Identify which cell holds the provided text, then report its [X, Y] central coordinate. 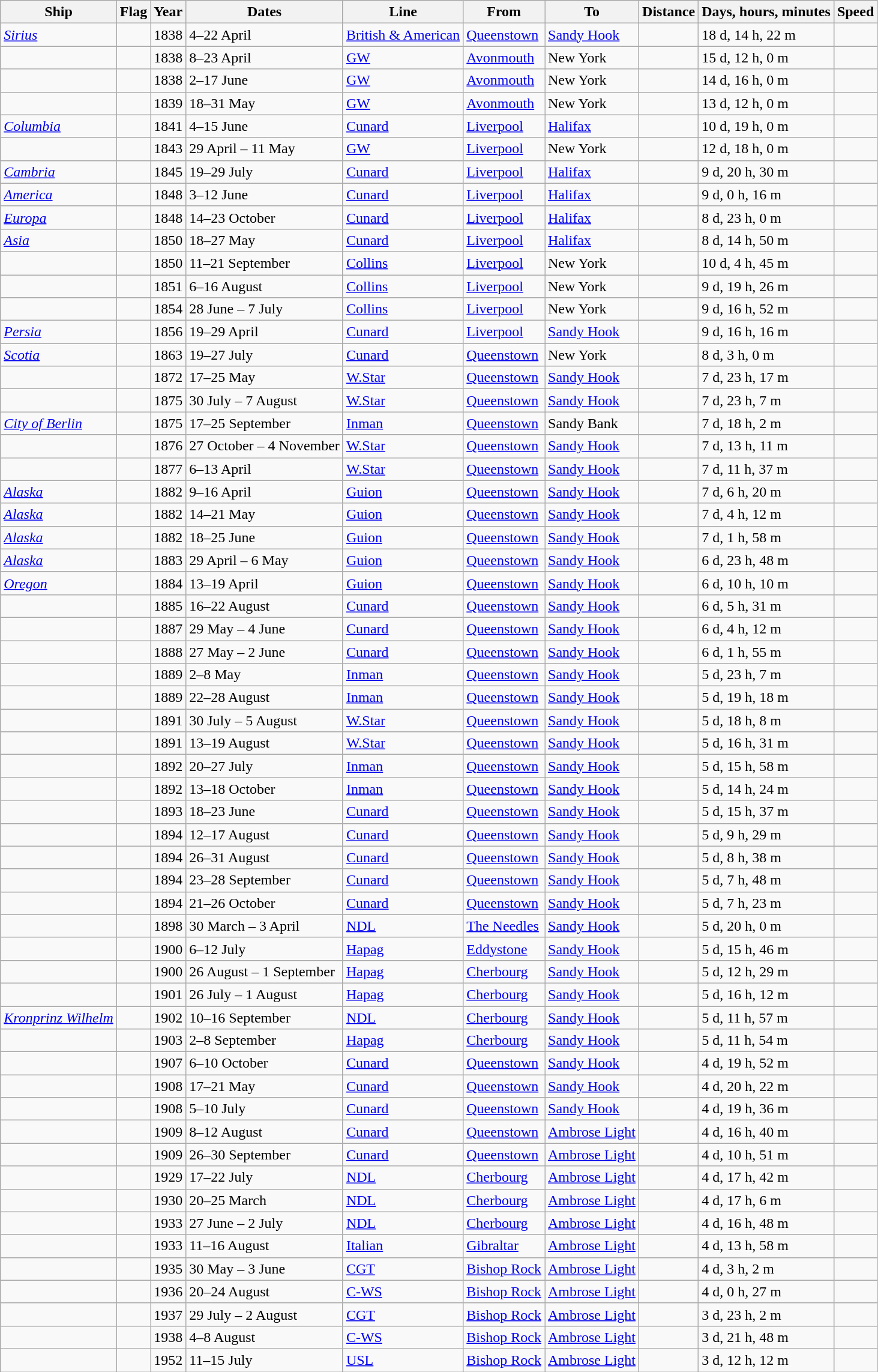
21–26 October [265, 903]
From [504, 12]
Europa [59, 217]
3 d, 23 h, 2 m [766, 1314]
Gibraltar [504, 1246]
Kronprinz Wilhelm [59, 1018]
4–8 August [265, 1337]
30 July – 7 August [265, 400]
26 August – 1 September [265, 972]
7 d, 23 h, 17 m [766, 378]
4 d, 16 h, 48 m [766, 1223]
27 May – 2 June [265, 651]
5 d, 20 h, 0 m [766, 926]
1929 [168, 1177]
13 d, 12 h, 0 m [766, 103]
3 d, 12 h, 12 m [766, 1360]
3–12 June [265, 195]
Scotia [59, 355]
5 d, 18 h, 8 m [766, 721]
Dates [265, 12]
30 July – 5 August [265, 721]
26 July – 1 August [265, 994]
4 d, 13 h, 58 m [766, 1246]
1902 [168, 1018]
Cambria [59, 172]
27 June – 2 July [265, 1223]
6–13 April [265, 469]
5 d, 11 h, 57 m [766, 1018]
5 d, 11 h, 54 m [766, 1041]
1898 [168, 926]
1937 [168, 1314]
1854 [168, 309]
4 d, 19 h, 52 m [766, 1063]
1907 [168, 1063]
Sandy Bank [592, 423]
1843 [168, 149]
5 d, 23 h, 7 m [766, 675]
6 d, 10 h, 10 m [766, 583]
5 d, 15 h, 58 m [766, 766]
5 d, 16 h, 12 m [766, 994]
11–15 July [265, 1360]
1952 [168, 1360]
1851 [168, 286]
17–25 May [265, 378]
Sirius [59, 35]
4 d, 16 h, 40 m [766, 1132]
6 d, 1 h, 55 m [766, 651]
7 d, 4 h, 12 m [766, 515]
13–19 April [265, 583]
14–23 October [265, 217]
4 d, 17 h, 6 m [766, 1200]
Days, hours, minutes [766, 12]
6–16 August [265, 286]
1901 [168, 994]
18 d, 14 h, 22 m [766, 35]
Line [403, 12]
15 d, 12 h, 0 m [766, 58]
America [59, 195]
1893 [168, 812]
6 d, 4 h, 12 m [766, 629]
2–17 June [265, 80]
17–22 July [265, 1177]
28 June – 7 July [265, 309]
5 d, 7 h, 48 m [766, 880]
20–24 August [265, 1292]
8–12 August [265, 1132]
9 d, 0 h, 16 m [766, 195]
17–25 September [265, 423]
11–21 September [265, 263]
19–29 July [265, 172]
1887 [168, 629]
To [592, 12]
22–28 August [265, 698]
30 May – 3 June [265, 1269]
Oregon [59, 583]
6 d, 5 h, 31 m [766, 606]
18–25 June [265, 537]
Speed [855, 12]
18–27 May [265, 240]
18–31 May [265, 103]
29 April – 11 May [265, 149]
7 d, 1 h, 58 m [766, 537]
5 d, 9 h, 29 m [766, 835]
5 d, 16 h, 31 m [766, 743]
9 d, 20 h, 30 m [766, 172]
27 October – 4 November [265, 446]
9–16 April [265, 492]
1938 [168, 1337]
Year [168, 12]
8 d, 3 h, 0 m [766, 355]
Persia [59, 332]
29 May – 4 June [265, 629]
1872 [168, 378]
1888 [168, 651]
1930 [168, 1200]
6–12 July [265, 949]
14 d, 16 h, 0 m [766, 80]
7 d, 23 h, 7 m [766, 400]
4–15 June [265, 126]
1877 [168, 469]
1883 [168, 560]
12 d, 18 h, 0 m [766, 149]
11–16 August [265, 1246]
5 d, 15 h, 37 m [766, 812]
30 March – 3 April [265, 926]
5 d, 19 h, 18 m [766, 698]
1839 [168, 103]
29 April – 6 May [265, 560]
1876 [168, 446]
1856 [168, 332]
12–17 August [265, 835]
7 d, 13 h, 11 m [766, 446]
10 d, 19 h, 0 m [766, 126]
Eddystone [504, 949]
4 d, 0 h, 27 m [766, 1292]
17–21 May [265, 1086]
City of Berlin [59, 423]
5 d, 12 h, 29 m [766, 972]
16–22 August [265, 606]
The Needles [504, 926]
4 d, 17 h, 42 m [766, 1177]
20–27 July [265, 766]
1845 [168, 172]
7 d, 18 h, 2 m [766, 423]
18–23 June [265, 812]
1903 [168, 1041]
5 d, 7 h, 23 m [766, 903]
Ship [59, 12]
9 d, 16 h, 52 m [766, 309]
5 d, 8 h, 38 m [766, 857]
Asia [59, 240]
10 d, 4 h, 45 m [766, 263]
Flag [133, 12]
23–28 September [265, 880]
9 d, 16 h, 16 m [766, 332]
2–8 September [265, 1041]
14–21 May [265, 515]
6–10 October [265, 1063]
10–16 September [265, 1018]
8–23 April [265, 58]
5 d, 15 h, 46 m [766, 949]
Columbia [59, 126]
1884 [168, 583]
26–30 September [265, 1155]
5 d, 14 h, 24 m [766, 789]
Italian [403, 1246]
6 d, 23 h, 48 m [766, 560]
Distance [669, 12]
1936 [168, 1292]
26–31 August [265, 857]
4–22 April [265, 35]
13–18 October [265, 789]
5–10 July [265, 1109]
USL [403, 1360]
British & American [403, 35]
20–25 March [265, 1200]
2–8 May [265, 675]
7 d, 6 h, 20 m [766, 492]
13–19 August [265, 743]
19–27 July [265, 355]
1885 [168, 606]
19–29 April [265, 332]
9 d, 19 h, 26 m [766, 286]
4 d, 20 h, 22 m [766, 1086]
3 d, 21 h, 48 m [766, 1337]
8 d, 23 h, 0 m [766, 217]
4 d, 10 h, 51 m [766, 1155]
1841 [168, 126]
7 d, 11 h, 37 m [766, 469]
1935 [168, 1269]
29 July – 2 August [265, 1314]
4 d, 19 h, 36 m [766, 1109]
1863 [168, 355]
8 d, 14 h, 50 m [766, 240]
4 d, 3 h, 2 m [766, 1269]
